Locate the cell with the specified text and output its (X, Y) center coordinate. 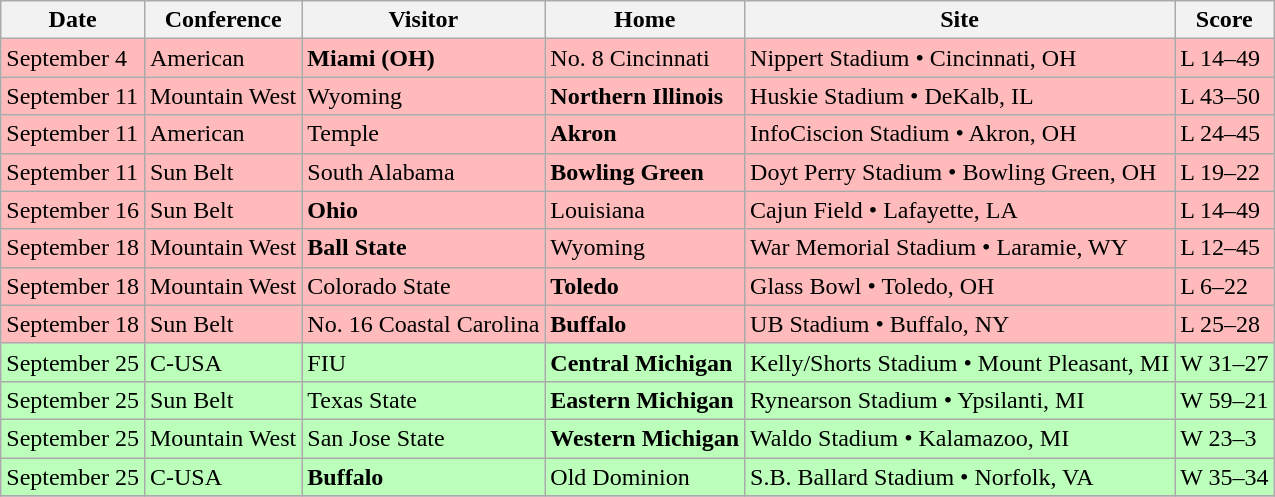
Temple (424, 134)
UB Stadium • Buffalo, NY (960, 324)
September 4 (73, 58)
Rynearson Stadium • Ypsilanti, MI (960, 400)
South Alabama (424, 172)
Louisiana (645, 210)
S.B. Ballard Stadium • Norfolk, VA (960, 477)
Colorado State (424, 286)
L 25–28 (1224, 324)
Conference (222, 20)
Doyt Perry Stadium • Bowling Green, OH (960, 172)
Cajun Field • Lafayette, LA (960, 210)
War Memorial Stadium • Laramie, WY (960, 248)
Waldo Stadium • Kalamazoo, MI (960, 438)
No. 8 Cincinnati (645, 58)
Ohio (424, 210)
Central Michigan (645, 362)
InfoCiscion Stadium • Akron, OH (960, 134)
W 59–21 (1224, 400)
Akron (645, 134)
Eastern Michigan (645, 400)
Site (960, 20)
L 24–45 (1224, 134)
Date (73, 20)
W 31–27 (1224, 362)
L 43–50 (1224, 96)
L 12–45 (1224, 248)
W 23–3 (1224, 438)
Northern Illinois (645, 96)
Visitor (424, 20)
September 16 (73, 210)
Toledo (645, 286)
L 19–22 (1224, 172)
No. 16 Coastal Carolina (424, 324)
Huskie Stadium • DeKalb, IL (960, 96)
Texas State (424, 400)
Ball State (424, 248)
San Jose State (424, 438)
Miami (OH) (424, 58)
Old Dominion (645, 477)
FIU (424, 362)
Kelly/Shorts Stadium • Mount Pleasant, MI (960, 362)
Home (645, 20)
Glass Bowl • Toledo, OH (960, 286)
Bowling Green (645, 172)
W 35–34 (1224, 477)
Nippert Stadium • Cincinnati, OH (960, 58)
L 6–22 (1224, 286)
Western Michigan (645, 438)
Score (1224, 20)
